Determine the (x, y) coordinate at the center of the cell enclosing the given text.  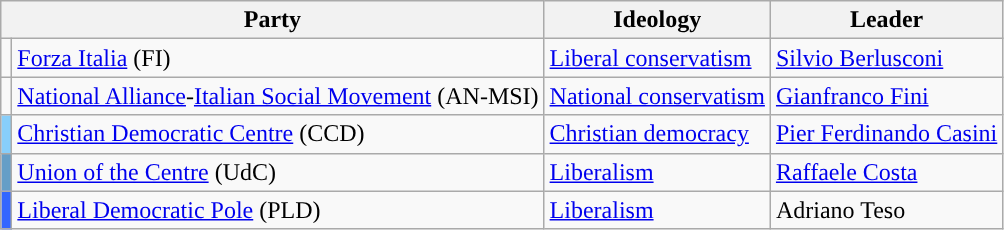
Gianfranco Fini (886, 96)
Silvio Berlusconi (886, 58)
Party (272, 20)
Pier Ferdinando Casini (886, 134)
Raffaele Costa (886, 172)
Leader (886, 20)
Forza Italia (FI) (278, 58)
Ideology (657, 20)
Liberal conservatism (657, 58)
Christian Democratic Centre (CCD) (278, 134)
Union of the Centre (UdC) (278, 172)
Christian democracy (657, 134)
Liberal Democratic Pole (PLD) (278, 210)
Adriano Teso (886, 210)
National Alliance-Italian Social Movement (AN-MSI) (278, 96)
National conservatism (657, 96)
